Return [x, y] of the center of cell containing provided text 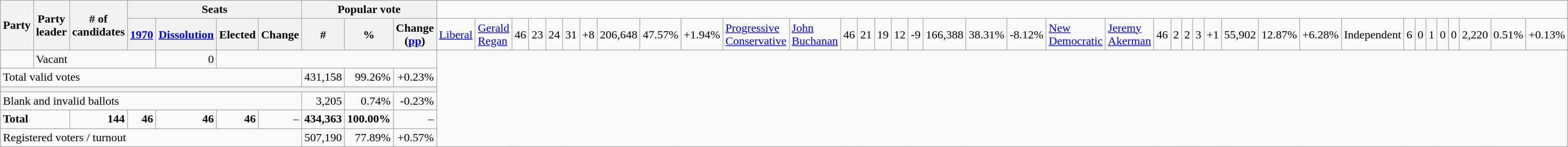
507,190 [323, 137]
38.31% [987, 35]
+0.13% [1547, 35]
166,388 [944, 35]
+8 [589, 35]
Liberal [456, 35]
Vacant [94, 59]
100.00% [369, 119]
John Buchanan [815, 35]
47.57% [661, 35]
Registered voters / turnout [151, 137]
77.89% [369, 137]
12 [900, 35]
21 [866, 35]
+1.94% [702, 35]
0.74% [369, 101]
Dissolution [186, 35]
Total valid votes [151, 77]
-9 [915, 35]
Seats [215, 10]
-8.12% [1027, 35]
206,648 [619, 35]
19 [883, 35]
431,158 [323, 77]
2,220 [1475, 35]
+0.57% [415, 137]
1970 [142, 35]
Elected [237, 35]
99.26% [369, 77]
+0.23% [415, 77]
Popular vote [369, 10]
1 [1432, 35]
144 [98, 119]
-0.23% [415, 101]
Progressive Conservative [756, 35]
0.51% [1509, 35]
# [323, 35]
12.87% [1279, 35]
Change [280, 35]
6 [1410, 35]
Total [35, 119]
55,902 [1240, 35]
+6.28% [1321, 35]
Change (pp) [415, 35]
3 [1199, 35]
Jeremy Akerman [1130, 35]
31 [571, 35]
# ofcandidates [98, 25]
New Democratic [1076, 35]
+1 [1213, 35]
Independent [1373, 35]
Blank and invalid ballots [151, 101]
23 [538, 35]
Gerald Regan [493, 35]
24 [554, 35]
Party leader [51, 25]
3,205 [323, 101]
434,363 [323, 119]
% [369, 35]
Party [17, 25]
